Search for the cell housing the specified text and yield its [x, y] center coordinate. 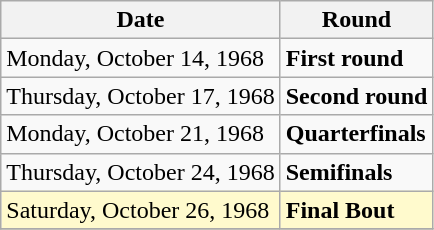
Monday, October 14, 1968 [140, 58]
Second round [356, 96]
Final Bout [356, 210]
Quarterfinals [356, 134]
Saturday, October 26, 1968 [140, 210]
Thursday, October 24, 1968 [140, 172]
Round [356, 20]
First round [356, 58]
Thursday, October 17, 1968 [140, 96]
Semifinals [356, 172]
Date [140, 20]
Monday, October 21, 1968 [140, 134]
